Identify which cell holds the provided text, then report its (x, y) central coordinate. 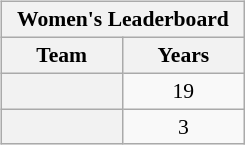
Team (62, 55)
3 (183, 127)
Women's Leaderboard (122, 20)
Years (183, 55)
19 (183, 91)
